Determine the [x, y] coordinate at the center of the cell enclosing the given text.  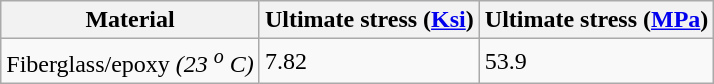
Ultimate stress (Ksi) [369, 20]
7.82 [369, 62]
Fiberglass/epoxy (23 o C) [130, 62]
53.9 [596, 62]
Ultimate stress (MPa) [596, 20]
Material [130, 20]
